Search for the cell housing the specified text and yield its (X, Y) center coordinate. 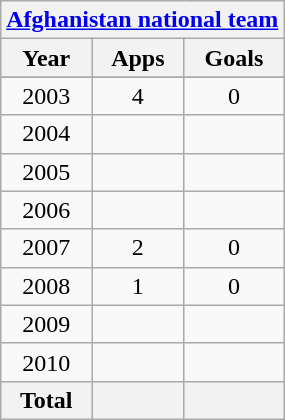
2010 (46, 362)
4 (138, 96)
Goals (234, 58)
1 (138, 286)
2008 (46, 286)
2004 (46, 134)
2007 (46, 248)
2006 (46, 210)
Year (46, 58)
Total (46, 400)
2003 (46, 96)
Afghanistan national team (142, 20)
Apps (138, 58)
2005 (46, 172)
2009 (46, 324)
2 (138, 248)
